Identify which cell holds the provided text, then report its [X, Y] central coordinate. 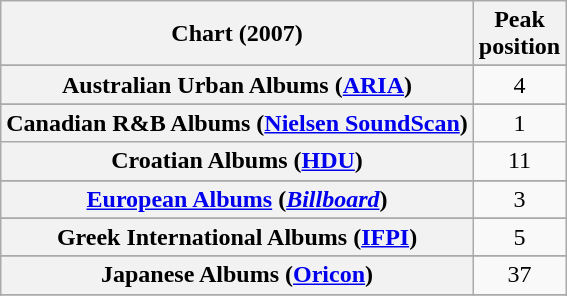
11 [519, 161]
Peakposition [519, 34]
European Albums (Billboard) [238, 199]
5 [519, 237]
1 [519, 123]
Canadian R&B Albums (Nielsen SoundScan) [238, 123]
Japanese Albums (Oricon) [238, 275]
Croatian Albums (HDU) [238, 161]
Greek International Albums (IFPI) [238, 237]
Chart (2007) [238, 34]
Australian Urban Albums (ARIA) [238, 85]
4 [519, 85]
37 [519, 275]
3 [519, 199]
